Capture the cell that displays the provided text and extract its (x, y) central coordinate. 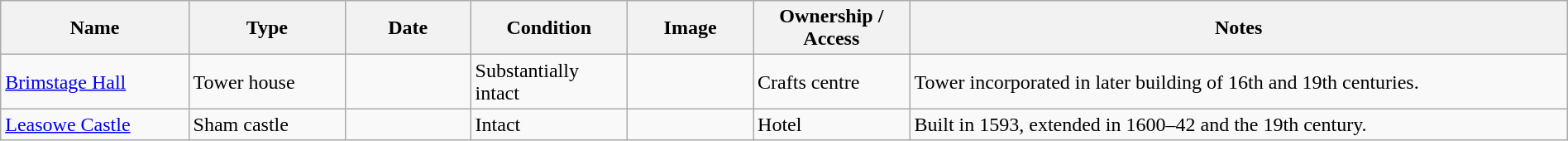
Built in 1593, extended in 1600–42 and the 19th century. (1239, 124)
Tower house (266, 81)
Image (691, 28)
Intact (549, 124)
Hotel (832, 124)
Leasowe Castle (94, 124)
Name (94, 28)
Condition (549, 28)
Notes (1239, 28)
Type (266, 28)
Date (409, 28)
Brimstage Hall (94, 81)
Sham castle (266, 124)
Crafts centre (832, 81)
Ownership / Access (832, 28)
Tower incorporated in later building of 16th and 19th centuries. (1239, 81)
Substantially intact (549, 81)
